Pinpoint the cell where the given text exists, returning its [X, Y] midpoint coordinate. 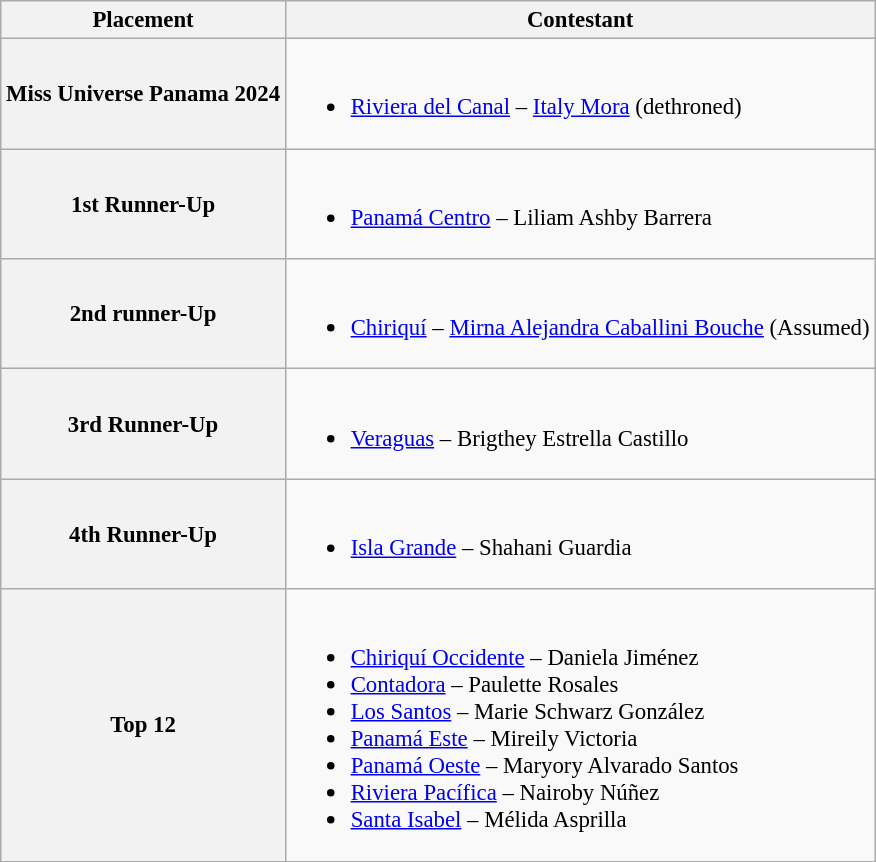
Veraguas – Brigthey Estrella Castillo [580, 424]
Top 12 [144, 725]
2nd runner-Up [144, 314]
Chiriquí – Mirna Alejandra Caballini Bouche (Assumed) [580, 314]
4th Runner-Up [144, 534]
Miss Universe Panama 2024 [144, 94]
3rd Runner-Up [144, 424]
1st Runner-Up [144, 204]
Riviera del Canal – Italy Mora (dethroned) [580, 94]
Contestant [580, 20]
Isla Grande – Shahani Guardia [580, 534]
Panamá Centro – Liliam Ashby Barrera [580, 204]
Placement [144, 20]
